Determine the (X, Y) coordinate at the center of the cell enclosing the given text.  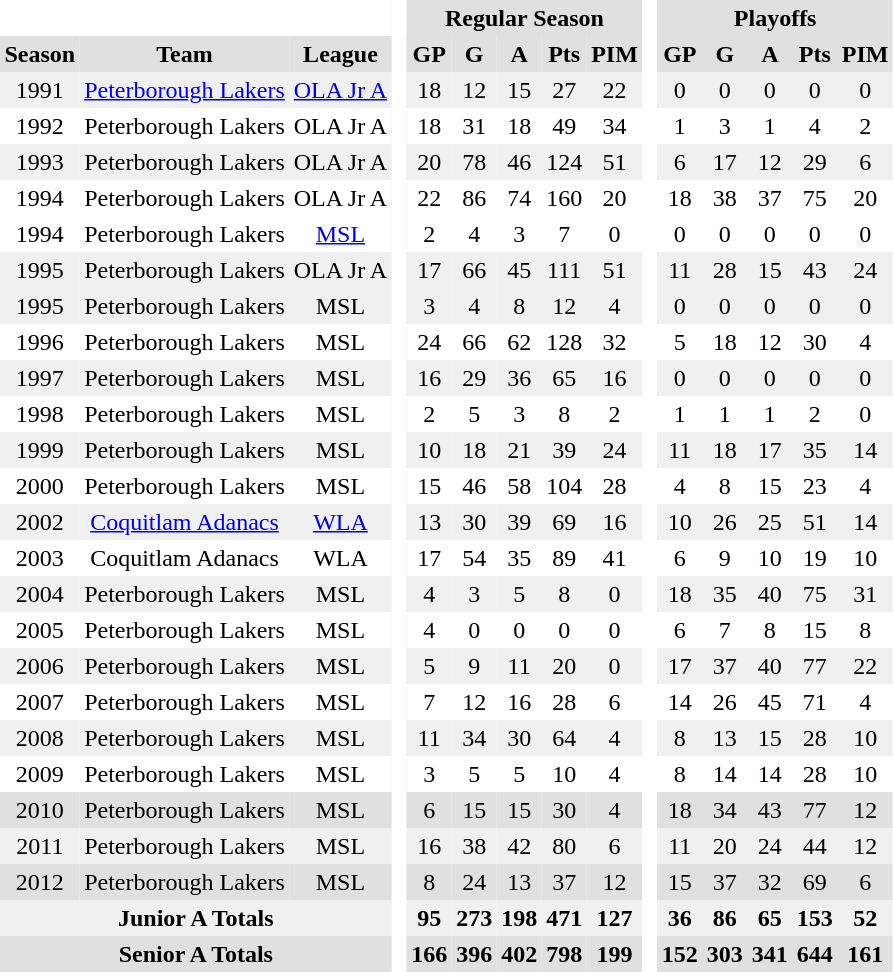
Season (40, 54)
128 (564, 342)
198 (520, 918)
41 (615, 558)
402 (520, 954)
2007 (40, 702)
74 (520, 198)
2010 (40, 810)
396 (474, 954)
Regular Season (525, 18)
2006 (40, 666)
1991 (40, 90)
49 (564, 126)
2005 (40, 630)
2003 (40, 558)
1993 (40, 162)
58 (520, 486)
127 (615, 918)
1996 (40, 342)
303 (724, 954)
42 (520, 846)
798 (564, 954)
89 (564, 558)
644 (814, 954)
161 (865, 954)
23 (814, 486)
2004 (40, 594)
104 (564, 486)
1992 (40, 126)
273 (474, 918)
25 (770, 522)
160 (564, 198)
152 (680, 954)
80 (564, 846)
Senior A Totals (196, 954)
1997 (40, 378)
2009 (40, 774)
League (340, 54)
62 (520, 342)
64 (564, 738)
71 (814, 702)
Team (185, 54)
153 (814, 918)
27 (564, 90)
Playoffs (775, 18)
2008 (40, 738)
2011 (40, 846)
166 (430, 954)
471 (564, 918)
54 (474, 558)
124 (564, 162)
341 (770, 954)
1998 (40, 414)
199 (615, 954)
2000 (40, 486)
52 (865, 918)
78 (474, 162)
19 (814, 558)
2002 (40, 522)
95 (430, 918)
Junior A Totals (196, 918)
44 (814, 846)
21 (520, 450)
1999 (40, 450)
111 (564, 270)
2012 (40, 882)
